Scan for the cell matching the given text and deliver its (x, y) coordinate at center. 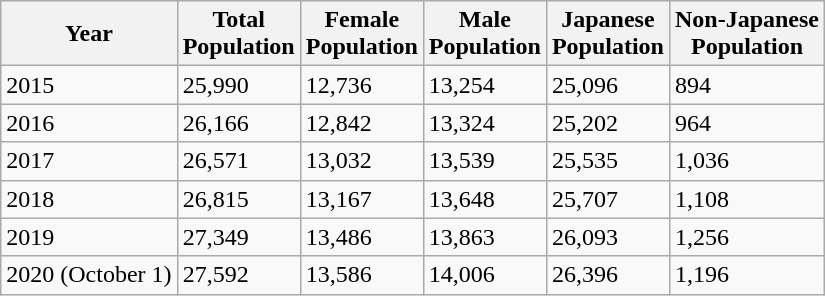
FemalePopulation (362, 34)
27,349 (238, 237)
13,167 (362, 199)
1,036 (746, 161)
14,006 (484, 275)
JapanesePopulation (608, 34)
26,093 (608, 237)
13,586 (362, 275)
2019 (89, 237)
25,707 (608, 199)
13,648 (484, 199)
2020 (October 1) (89, 275)
2016 (89, 123)
TotalPopulation (238, 34)
12,842 (362, 123)
26,571 (238, 161)
12,736 (362, 85)
26,396 (608, 275)
25,535 (608, 161)
964 (746, 123)
2018 (89, 199)
13,324 (484, 123)
2017 (89, 161)
MalePopulation (484, 34)
2015 (89, 85)
13,486 (362, 237)
25,096 (608, 85)
25,202 (608, 123)
1,256 (746, 237)
13,539 (484, 161)
13,863 (484, 237)
894 (746, 85)
13,254 (484, 85)
Year (89, 34)
13,032 (362, 161)
26,166 (238, 123)
1,108 (746, 199)
1,196 (746, 275)
27,592 (238, 275)
25,990 (238, 85)
Non-JapanesePopulation (746, 34)
26,815 (238, 199)
